Return the [x, y] coordinate for the center point of the cell that contains the specified text.  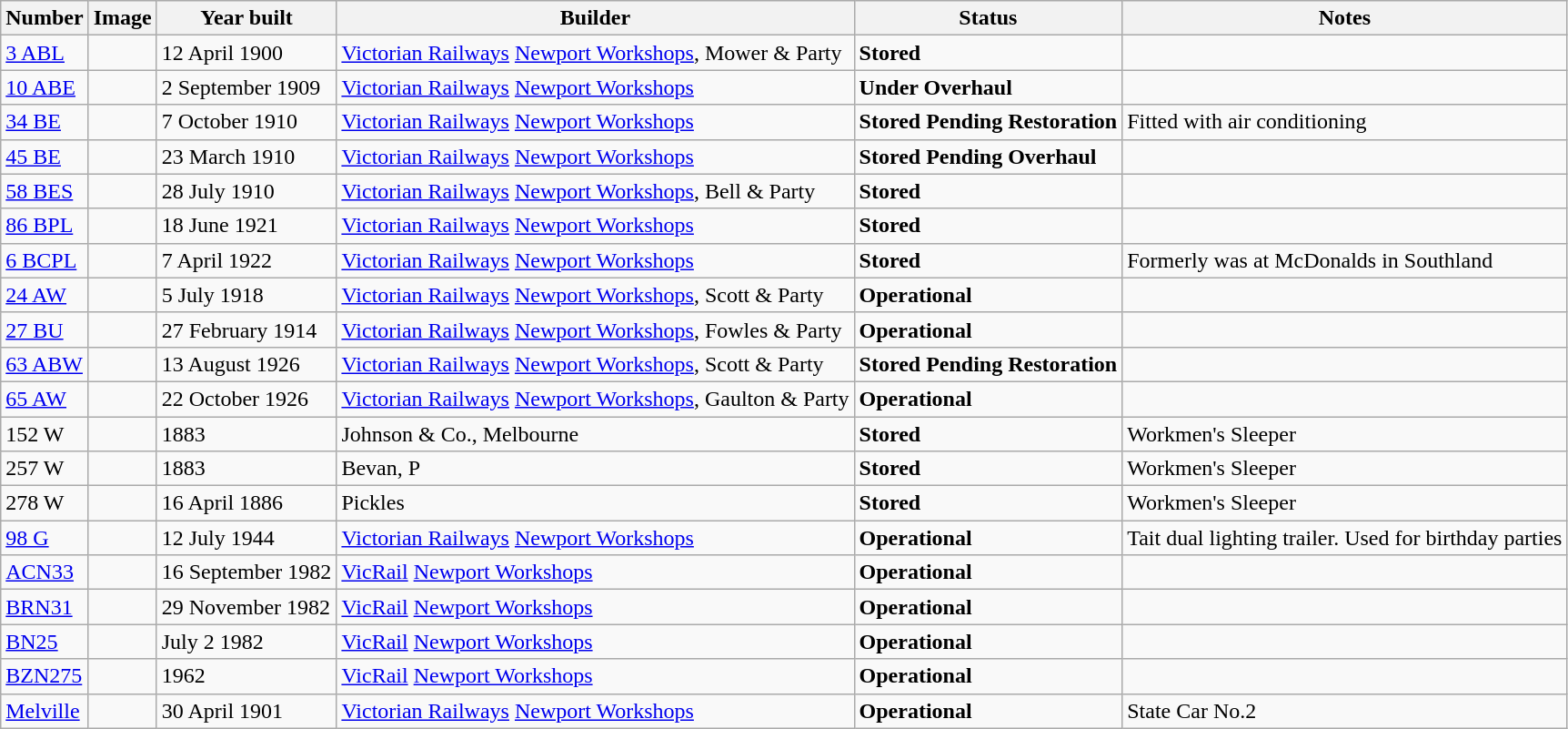
6 BCPL [45, 260]
28 July 1910 [246, 191]
34 BE [45, 122]
65 AW [45, 399]
Builder [595, 18]
257 W [45, 469]
Victorian Railways Newport Workshops, Fowles & Party [595, 329]
16 April 1886 [246, 503]
Notes [1344, 18]
Johnson & Co., Melbourne [595, 434]
12 April 1900 [246, 53]
18 June 1921 [246, 226]
Melville [45, 711]
July 2 1982 [246, 642]
10 ABE [45, 87]
Tait dual lighting trailer. Used for birthday parties [1344, 538]
29 November 1982 [246, 607]
Number [45, 18]
152 W [45, 434]
22 October 1926 [246, 399]
12 July 1944 [246, 538]
Bevan, P [595, 469]
45 BE [45, 157]
Year built [246, 18]
BZN275 [45, 676]
BRN31 [45, 607]
58 BES [45, 191]
98 G [45, 538]
Formerly was at McDonalds in Southland [1344, 260]
Under Overhaul [988, 87]
Pickles [595, 503]
30 April 1901 [246, 711]
Stored Pending Overhaul [988, 157]
7 October 1910 [246, 122]
Victorian Railways Newport Workshops, Gaulton & Party [595, 399]
5 July 1918 [246, 295]
278 W [45, 503]
Image [122, 18]
86 BPL [45, 226]
2 September 1909 [246, 87]
1962 [246, 676]
BN25 [45, 642]
16 September 1982 [246, 572]
ACN33 [45, 572]
24 AW [45, 295]
Status [988, 18]
27 BU [45, 329]
Victorian Railways Newport Workshops, Mower & Party [595, 53]
27 February 1914 [246, 329]
7 April 1922 [246, 260]
13 August 1926 [246, 364]
Fitted with air conditioning [1344, 122]
Victorian Railways Newport Workshops, Bell & Party [595, 191]
3 ABL [45, 53]
23 March 1910 [246, 157]
State Car No.2 [1344, 711]
63 ABW [45, 364]
